Scan for the cell matching the given text and deliver its [X, Y] coordinate at center. 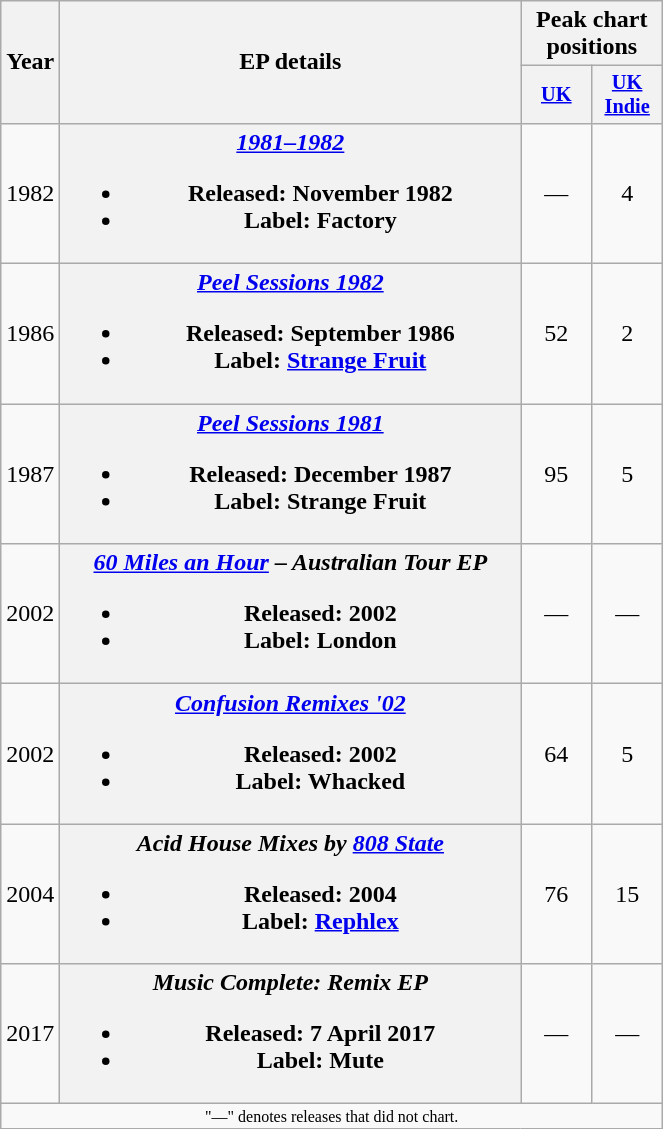
15 [628, 894]
76 [556, 894]
"—" denotes releases that did not chart. [332, 1116]
95 [556, 474]
Peel Sessions 1982Released: September 1986Label: Strange Fruit [290, 334]
2017 [30, 1034]
UK [556, 95]
64 [556, 754]
4 [628, 193]
Peak chart positions [592, 34]
Acid House Mixes by 808 StateReleased: 2004Label: Rephlex [290, 894]
1981–1982Released: November 1982Label: Factory [290, 193]
Music Complete: Remix EPReleased: 7 April 2017Label: Mute [290, 1034]
60 Miles an Hour – Australian Tour EPReleased: 2002Label: London [290, 614]
1982 [30, 193]
2004 [30, 894]
EP details [290, 62]
Confusion Remixes '02Released: 2002Label: Whacked [290, 754]
2 [628, 334]
1987 [30, 474]
UK Indie [628, 95]
Year [30, 62]
1986 [30, 334]
52 [556, 334]
Peel Sessions 1981Released: December 1987Label: Strange Fruit [290, 474]
